Determine the [x, y] coordinate at the center of the cell enclosing the given text.  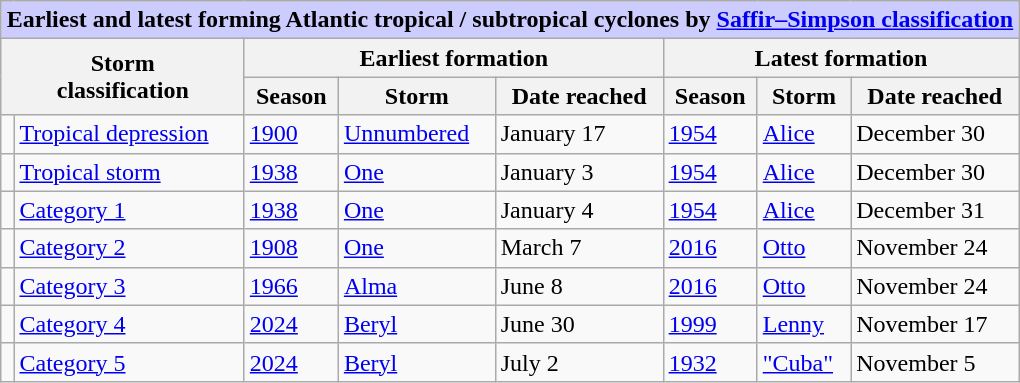
1999 [710, 324]
Category 2 [129, 248]
November 5 [935, 362]
January 17 [579, 134]
Tropical storm [129, 172]
Category 1 [129, 210]
December 31 [935, 210]
June 30 [579, 324]
November 17 [935, 324]
Earliest and latest forming Atlantic tropical / subtropical cyclones by Saffir–Simpson classification [510, 20]
Latest formation [841, 58]
Unnumbered [416, 134]
January 3 [579, 172]
Lenny [804, 324]
Category 5 [129, 362]
Alma [416, 286]
Category 4 [129, 324]
July 2 [579, 362]
1908 [291, 248]
Category 3 [129, 286]
June 8 [579, 286]
March 7 [579, 248]
1932 [710, 362]
Tropical depression [129, 134]
"Cuba" [804, 362]
1900 [291, 134]
Earliest formation [454, 58]
January 4 [579, 210]
Stormclassification [122, 77]
1966 [291, 286]
